Locate the cell with the specified text and output its [X, Y] center coordinate. 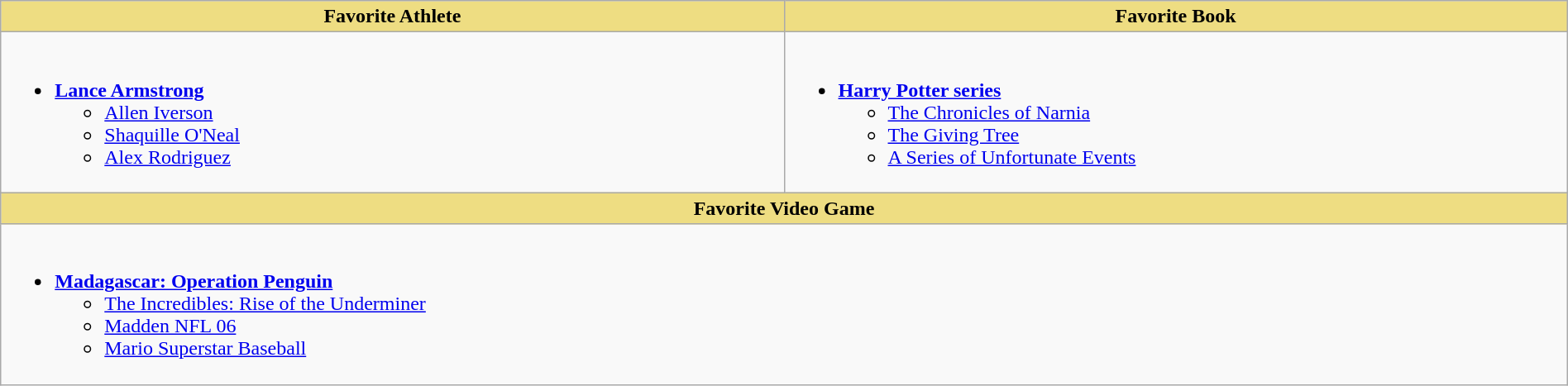
Lance ArmstrongAllen IversonShaquille O'NealAlex Rodriguez [392, 112]
Favorite Video Game [784, 208]
Madagascar: Operation PenguinThe Incredibles: Rise of the UnderminerMadden NFL 06Mario Superstar Baseball [784, 304]
Favorite Athlete [392, 17]
Favorite Book [1176, 17]
Harry Potter seriesThe Chronicles of NarniaThe Giving TreeA Series of Unfortunate Events [1176, 112]
